From the cell containing the given text, extract its center point as [x, y] coordinate. 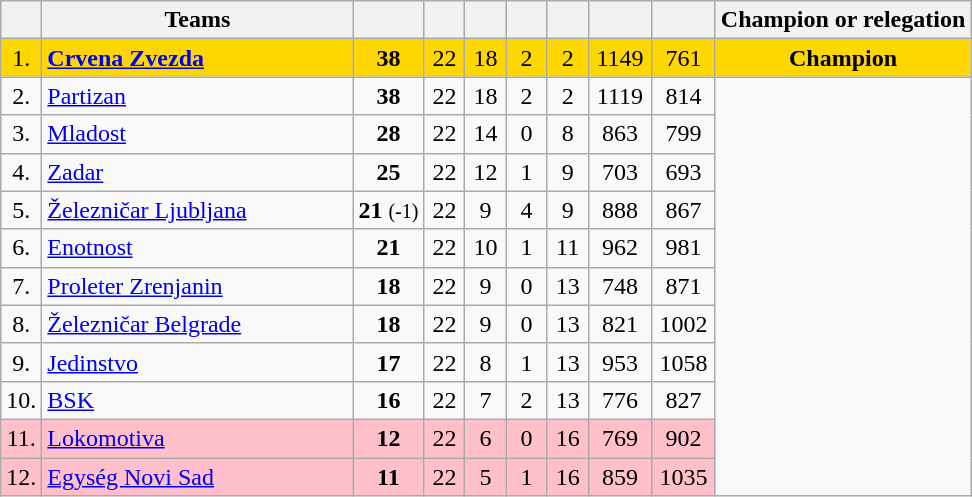
Lokomotiva [198, 438]
Champion or relegation [843, 20]
12. [22, 477]
5 [486, 477]
BSK [198, 400]
Mladost [198, 134]
Jedinstvo [198, 362]
888 [620, 210]
1119 [620, 96]
962 [620, 248]
1002 [684, 324]
21 [388, 248]
761 [684, 58]
981 [684, 248]
7. [22, 286]
2. [22, 96]
1035 [684, 477]
821 [620, 324]
4 [526, 210]
769 [620, 438]
859 [620, 477]
902 [684, 438]
7 [486, 400]
693 [684, 172]
863 [620, 134]
3. [22, 134]
867 [684, 210]
Partizan [198, 96]
21 (-1) [388, 210]
776 [620, 400]
17 [388, 362]
28 [388, 134]
953 [620, 362]
814 [684, 96]
1. [22, 58]
Champion [843, 58]
4. [22, 172]
10 [486, 248]
6 [486, 438]
Železničar Belgrade [198, 324]
Crvena Zvezda [198, 58]
Egység Novi Sad [198, 477]
8. [22, 324]
10. [22, 400]
5. [22, 210]
871 [684, 286]
827 [684, 400]
11. [22, 438]
Teams [198, 20]
Zadar [198, 172]
1149 [620, 58]
25 [388, 172]
703 [620, 172]
14 [486, 134]
1058 [684, 362]
Železničar Ljubljana [198, 210]
799 [684, 134]
Proleter Zrenjanin [198, 286]
9. [22, 362]
748 [620, 286]
Enotnost [198, 248]
6. [22, 248]
